Detect which cell encompasses the target text, then output its (x, y) center coordinate. 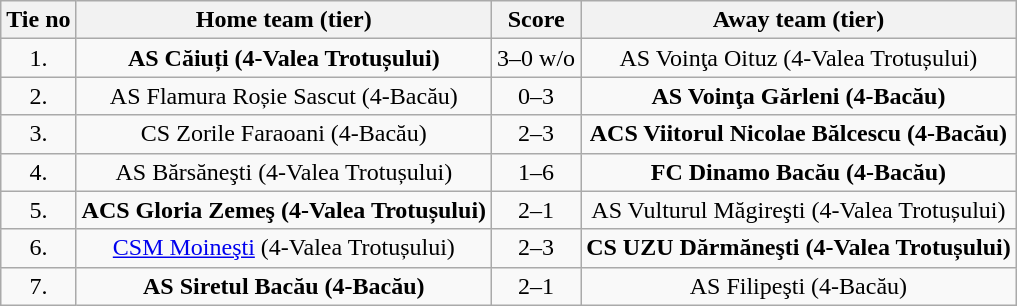
0–3 (536, 96)
1–6 (536, 172)
ACS Gloria Zemeş (4-Valea Trotușului) (284, 210)
AS Vulturul Măgireşti (4-Valea Trotușului) (799, 210)
ACS Viitorul Nicolae Bălcescu (4-Bacău) (799, 134)
7. (38, 286)
Score (536, 20)
4. (38, 172)
CS UZU Dărmăneşti (4-Valea Trotușului) (799, 248)
2. (38, 96)
AS Voinţa Gărleni (4-Bacău) (799, 96)
CSM Moineşti (4-Valea Trotușului) (284, 248)
AS Filipeşti (4-Bacău) (799, 286)
AS Flamura Roșie Sascut (4-Bacău) (284, 96)
5. (38, 210)
Away team (tier) (799, 20)
AS Siretul Bacău (4-Bacău) (284, 286)
3. (38, 134)
AS Căiuți (4-Valea Trotușului) (284, 58)
AS Voinţa Oituz (4-Valea Trotușului) (799, 58)
Tie no (38, 20)
Home team (tier) (284, 20)
6. (38, 248)
CS Zorile Faraoani (4-Bacău) (284, 134)
AS Bărsăneşti (4-Valea Trotușului) (284, 172)
3–0 w/o (536, 58)
FC Dinamo Bacău (4-Bacău) (799, 172)
1. (38, 58)
